Identify which cell holds the provided text, then report its [X, Y] central coordinate. 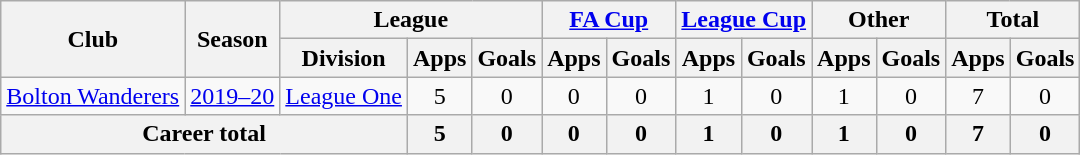
Career total [204, 134]
Total [1013, 20]
Bolton Wanderers [93, 96]
Other [879, 20]
Division [344, 58]
Season [232, 39]
League [411, 20]
Club [93, 39]
League Cup [744, 20]
League One [344, 96]
2019–20 [232, 96]
FA Cup [609, 20]
